Provide the (X, Y) coordinate of the cell's center where the given text is located.  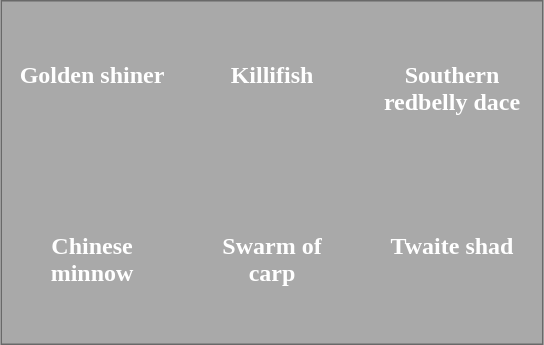
Golden shiner (92, 109)
Twaite shad (452, 281)
Southern redbelly dace (452, 109)
Chinese minnow (92, 281)
Swarm of carp (272, 281)
Killifish (272, 109)
